Return (X, Y) of the center of cell containing provided text 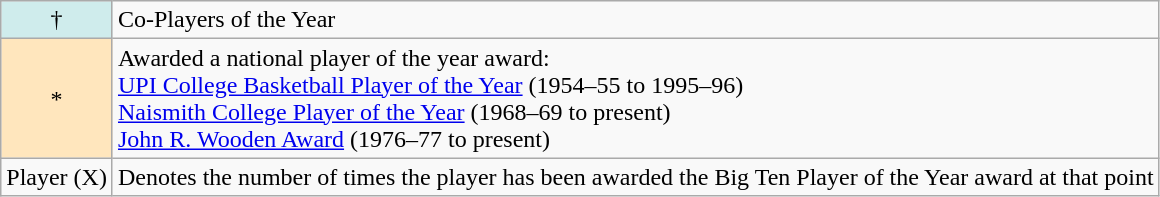
Denotes the number of times the player has been awarded the Big Ten Player of the Year award at that point (636, 177)
* (57, 98)
Co-Players of the Year (636, 20)
† (57, 20)
Player (X) (57, 177)
